Search for the cell housing the specified text and yield its [X, Y] center coordinate. 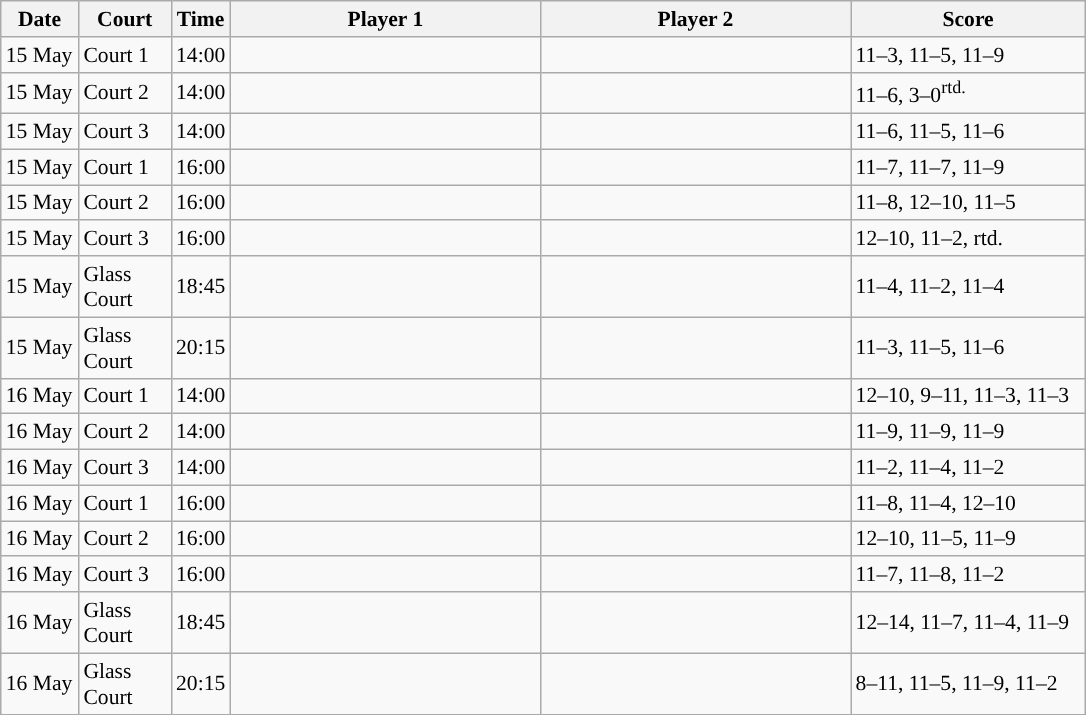
11–3, 11–5, 11–6 [968, 348]
12–14, 11–7, 11–4, 11–9 [968, 622]
11–3, 11–5, 11–9 [968, 55]
12–10, 11–5, 11–9 [968, 539]
11–9, 11–9, 11–9 [968, 432]
Time [200, 19]
Player 1 [385, 19]
Player 2 [695, 19]
11–2, 11–4, 11–2 [968, 468]
11–7, 11–7, 11–9 [968, 167]
12–10, 9–11, 11–3, 11–3 [968, 396]
11–4, 11–2, 11–4 [968, 286]
Court [124, 19]
11–6, 3–0rtd. [968, 92]
11–6, 11–5, 11–6 [968, 132]
Score [968, 19]
Date [40, 19]
11–7, 11–8, 11–2 [968, 575]
12–10, 11–2, rtd. [968, 239]
8–11, 11–5, 11–9, 11–2 [968, 684]
11–8, 11–4, 12–10 [968, 503]
11–8, 12–10, 11–5 [968, 203]
